Return the [x, y] coordinate for the center point of the cell that contains the specified text.  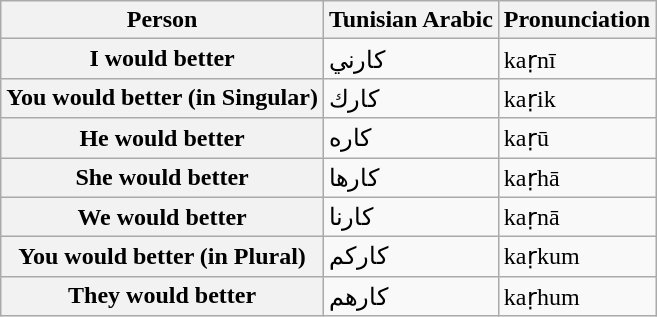
Pronunciation [576, 20]
كاره [410, 138]
Tunisian Arabic [410, 20]
كارنا [410, 217]
كاركم [410, 257]
kaṛnī [576, 59]
You would better (in Singular) [162, 98]
kaṛik [576, 98]
Person [162, 20]
kaṛnā [576, 217]
kaṛkum [576, 257]
He would better [162, 138]
She would better [162, 178]
kaṛhum [576, 296]
We would better [162, 217]
كارها [410, 178]
kaṛhā [576, 178]
I would better [162, 59]
kaṛū [576, 138]
كارهم [410, 296]
They would better [162, 296]
كارني [410, 59]
You would better (in Plural) [162, 257]
كارك [410, 98]
